Return [x, y] of the center of cell containing provided text 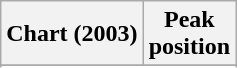
Chart (2003) [72, 34]
Peakposition [189, 34]
